Find where the given text appears and provide that cell's center as (x, y) coordinate. 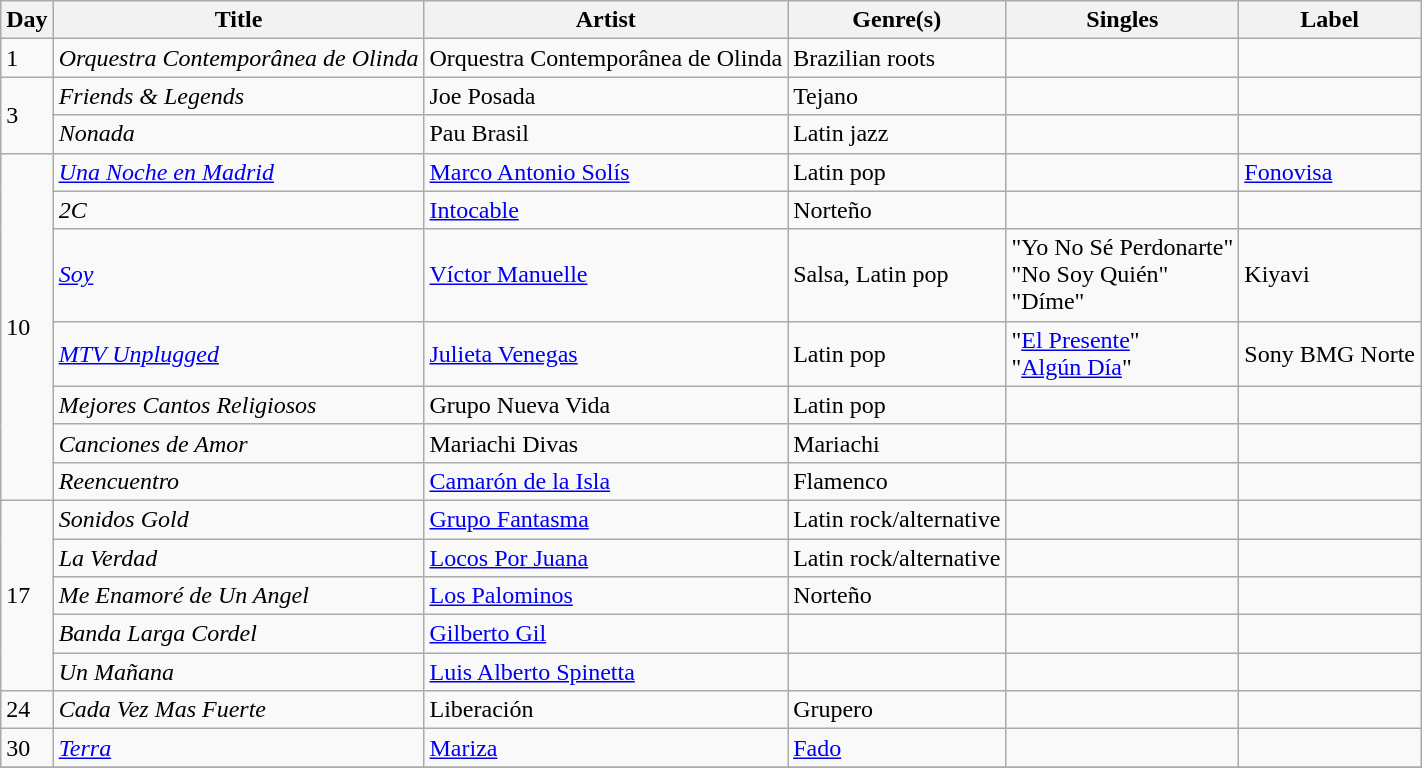
Los Palominos (606, 596)
Sony BMG Norte (1330, 354)
Tejano (897, 96)
Mariza (606, 748)
2C (238, 210)
Liberación (606, 710)
Latin jazz (897, 134)
Salsa, Latin pop (897, 275)
Flamenco (897, 481)
Pau Brasil (606, 134)
"El Presente""Algún Día" (1122, 354)
Una Noche en Madrid (238, 172)
Terra (238, 748)
Grupo Fantasma (606, 519)
Locos Por Juana (606, 557)
Camarón de la Isla (606, 481)
Soy (238, 275)
Luis Alberto Spinetta (606, 672)
Genre(s) (897, 20)
Canciones de Amor (238, 443)
Mejores Cantos Religiosos (238, 405)
Artist (606, 20)
Cada Vez Mas Fuerte (238, 710)
Grupero (897, 710)
Fonovisa (1330, 172)
Me Enamoré de Un Angel (238, 596)
17 (27, 595)
Title (238, 20)
Kiyavi (1330, 275)
Label (1330, 20)
Gilberto Gil (606, 634)
Un Mañana (238, 672)
"Yo No Sé Perdonarte""No Soy Quién""Díme" (1122, 275)
Mariachi (897, 443)
Marco Antonio Solís (606, 172)
Julieta Venegas (606, 354)
Víctor Manuelle (606, 275)
La Verdad (238, 557)
24 (27, 710)
Grupo Nueva Vida (606, 405)
MTV Unplugged (238, 354)
Reencuentro (238, 481)
Brazilian roots (897, 58)
30 (27, 748)
Banda Larga Cordel (238, 634)
Mariachi Divas (606, 443)
3 (27, 115)
Joe Posada (606, 96)
1 (27, 58)
Fado (897, 748)
Friends & Legends (238, 96)
10 (27, 326)
Singles (1122, 20)
Sonidos Gold (238, 519)
Intocable (606, 210)
Nonada (238, 134)
Day (27, 20)
